From the cell containing the given text, extract its center point as (x, y) coordinate. 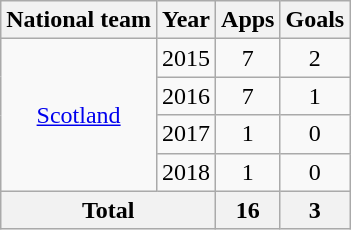
3 (315, 210)
2 (315, 58)
Total (108, 210)
Scotland (79, 115)
2018 (186, 172)
2015 (186, 58)
Goals (315, 20)
National team (79, 20)
Year (186, 20)
2017 (186, 134)
16 (248, 210)
2016 (186, 96)
Apps (248, 20)
